Extract the (x, y) coordinate from the center of the cell holding the provided text.  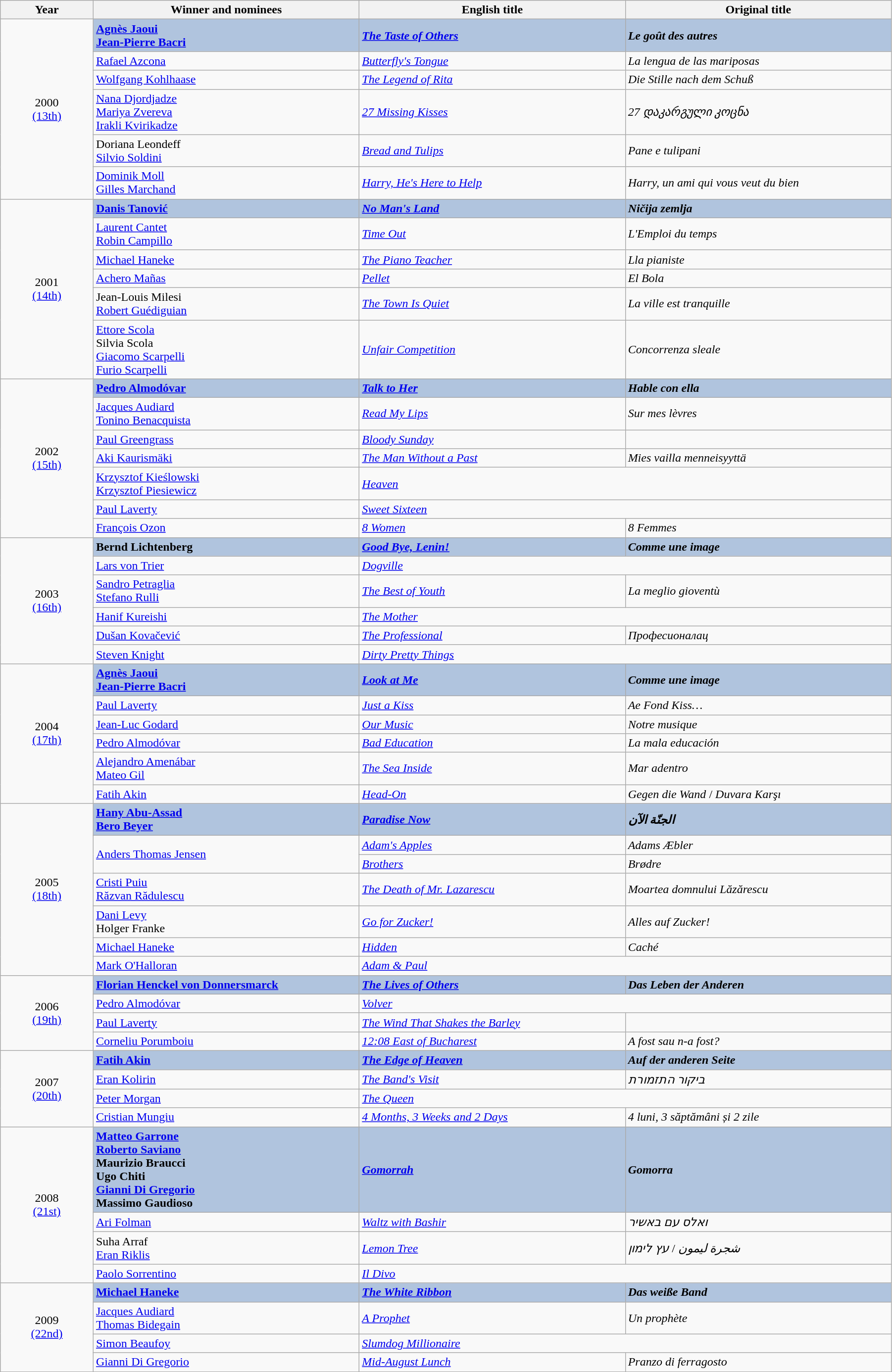
The Band's Visit (492, 1080)
Sur mes lèvres (758, 414)
L'Emploi du temps (758, 234)
No Man's Land (492, 208)
Gianni Di Gregorio (226, 1362)
Jean-Luc Godard (226, 724)
Jean-Louis Milesi Robert Guédiguian (226, 304)
The Wind That Shakes the Barley (492, 1022)
8 Women (492, 528)
Le goût des autres (758, 36)
Brothers (492, 864)
2001(14th) (47, 289)
Ari Folman (226, 1222)
Good Bye, Lenin! (492, 547)
The Best of Youth (492, 591)
Florian Henckel von Donnersmarck (226, 985)
Achero Mañas (226, 278)
The Edge of Heaven (492, 1060)
Bad Education (492, 743)
Year (47, 10)
Paolo Sorrentino (226, 1274)
Das weiße Band (758, 1292)
Rafael Azcona (226, 61)
Ničija zemlja (758, 208)
The White Ribbon (492, 1292)
Concorrenza sleale (758, 349)
Lemon Tree (492, 1248)
Krzysztof Kieślowski Krzysztof Piesiewicz (226, 484)
Професионалац (758, 635)
Alejandro Amenábar Mateo Gil (226, 769)
Adams Æbler (758, 845)
27 დაკარგული კოცნა (758, 112)
Dani Levy Holger Franke (226, 921)
Alles auf Zucker! (758, 921)
Steven Knight (226, 654)
Gomorra (758, 1170)
Wolfgang Kohlhaase (226, 80)
Bloody Sunday (492, 439)
Ae Fond Kiss… (758, 705)
Harry, He's Here to Help (492, 183)
The Mother (626, 616)
Anders Thomas Jensen (226, 854)
Dušan Kovačević (226, 635)
The Professional (492, 635)
The Lives of Others (492, 985)
Cristian Mungiu (226, 1117)
Mid-August Lunch (492, 1362)
Caché (758, 947)
The Legend of Rita (492, 80)
Unfair Competition (492, 349)
Pranzo di ferragosto (758, 1362)
Slumdog Millionaire (626, 1343)
Doriana Leondeff Silvio Soldini (226, 150)
Hidden (492, 947)
Winner and nominees (226, 10)
Hable con ella (758, 388)
2009(22nd) (47, 1327)
2006(19th) (47, 1013)
4 Months, 3 Weeks and 2 Days (492, 1117)
2007(20th) (47, 1088)
Volver (626, 1003)
شجرة ليمون / עץ לימון (758, 1248)
Ettore Scola Silvia Scola Giacomo Scarpelli Furio Scarpelli (226, 349)
Talk to Her (492, 388)
Paul Greengrass (226, 439)
2005(18th) (47, 890)
La mala educación (758, 743)
Das Leben der Anderen (758, 985)
Die Stille nach dem Schuß (758, 80)
El Bola (758, 278)
Sweet Sixteen (626, 509)
La lengua de las mariposas (758, 61)
Head-On (492, 794)
François Ozon (226, 528)
Mar adentro (758, 769)
Mark O'Halloran (226, 966)
Il Divo (626, 1274)
Dirty Pretty Things (626, 654)
Simon Beaufoy (226, 1343)
Adam & Paul (626, 966)
Our Music (492, 724)
Look at Me (492, 680)
Gegen die Wand / Duvara Karşı (758, 794)
2000(13th) (47, 109)
Butterfly's Tongue (492, 61)
Lla pianiste (758, 259)
Dogville (626, 566)
The Sea Inside (492, 769)
4 luni, 3 săptămâni și 2 zile (758, 1117)
Waltz with Bashir (492, 1222)
ואלס עם באשיר (758, 1222)
2008(21st) (47, 1205)
Laurent Cantet Robin Campillo (226, 234)
Hanif Kureishi (226, 616)
Peter Morgan (226, 1098)
La meglio gioventù (758, 591)
Brødre (758, 864)
Jacques Audiard Tonino Benacquista (226, 414)
The Death of Mr. Lazarescu (492, 890)
Mies vailla menneisyyttä (758, 458)
Lars von Trier (226, 566)
Matteo Garrone Roberto Saviano Maurizio Braucci Ugo Chiti Gianni Di Gregorio Massimo Gaudioso (226, 1170)
Suha Arraf Eran Riklis (226, 1248)
Just a Kiss (492, 705)
Heaven (626, 484)
27 Missing Kisses (492, 112)
Un prophète (758, 1318)
Bread and Tulips (492, 150)
ביקור התזמורת (758, 1080)
Read My Lips (492, 414)
La ville est tranquille (758, 304)
8 Femmes (758, 528)
الجنّة الآن (758, 819)
2003(16th) (47, 601)
Hany Abu-Assad Bero Beyer (226, 819)
Eran Kolirin (226, 1080)
English title (492, 10)
Aki Kaurismäki (226, 458)
Bernd Lichtenberg (226, 547)
A Prophet (492, 1318)
Dominik Moll Gilles Marchand (226, 183)
Cristi Puiu Răzvan Rădulescu (226, 890)
The Man Without a Past (492, 458)
Notre musique (758, 724)
2002(15th) (47, 458)
Moartea domnului Lăzărescu (758, 890)
Auf der anderen Seite (758, 1060)
Harry, un ami qui vous veut du bien (758, 183)
Danis Tanović (226, 208)
The Town Is Quiet (492, 304)
Pellet (492, 278)
A fost sau n-a fost? (758, 1041)
Original title (758, 10)
12:08 East of Bucharest (492, 1041)
Time Out (492, 234)
Gomorrah (492, 1170)
Pane e tulipani (758, 150)
The Taste of Others (492, 36)
Sandro Petraglia Stefano Rulli (226, 591)
Jacques Audiard Thomas Bidegain (226, 1318)
Nana Djordjadze Mariya Zvereva Irakli Kvirikadze (226, 112)
Go for Zucker! (492, 921)
Adam's Apples (492, 845)
The Queen (626, 1098)
The Piano Teacher (492, 259)
Corneliu Porumboiu (226, 1041)
2004(17th) (47, 733)
Paradise Now (492, 819)
